Find where the given text appears and provide that cell's center as (x, y) coordinate. 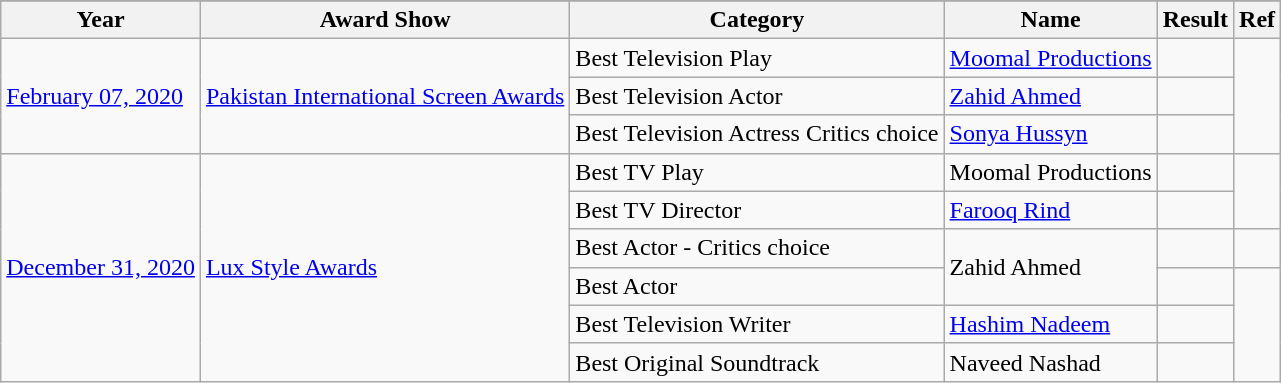
Best TV Director (757, 210)
Best Television Actor (757, 96)
Best Television Play (757, 58)
Ref (1258, 20)
Award Show (384, 20)
Farooq Rind (1050, 210)
Result (1195, 20)
December 31, 2020 (101, 267)
Pakistan International Screen Awards (384, 96)
Best Actor - Critics choice (757, 248)
Lux Style Awards (384, 267)
February 07, 2020 (101, 96)
Best TV Play (757, 172)
Category (757, 20)
Best Television Writer (757, 324)
Best Actor (757, 286)
Sonya Hussyn (1050, 134)
Best Original Soundtrack (757, 362)
Best Television Actress Critics choice (757, 134)
Name (1050, 20)
Hashim Nadeem (1050, 324)
Naveed Nashad (1050, 362)
Year (101, 20)
